Return the (X, Y) coordinate for the center point of the cell that contains the specified text.  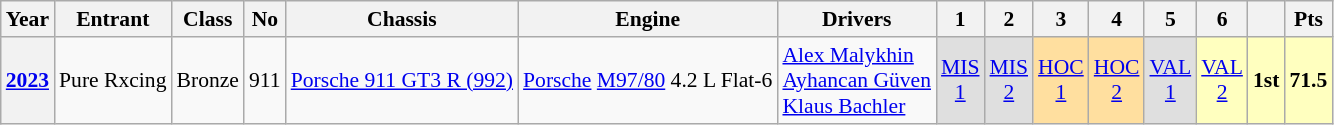
5 (1170, 19)
2023 (28, 80)
4 (1117, 19)
HOC1 (1061, 80)
911 (265, 80)
1 (960, 19)
HOC2 (1117, 80)
Pure Rxcing (112, 80)
Year (28, 19)
Alex Malykhin Ayhancan Güven Klaus Bachler (856, 80)
VAL1 (1170, 80)
6 (1222, 19)
MIS1 (960, 80)
Engine (648, 19)
Pts (1308, 19)
Drivers (856, 19)
VAL2 (1222, 80)
Chassis (402, 19)
71.5 (1308, 80)
Entrant (112, 19)
MIS2 (1010, 80)
2 (1010, 19)
Porsche M97/80 4.2 L Flat-6 (648, 80)
Bronze (207, 80)
No (265, 19)
Porsche 911 GT3 R (992) (402, 80)
Class (207, 19)
1st (1266, 80)
3 (1061, 19)
